From the cell containing the given text, extract its center point as (X, Y) coordinate. 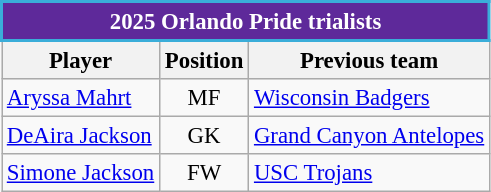
Previous team (370, 60)
Position (204, 60)
Wisconsin Badgers (370, 98)
USC Trojans (370, 173)
GK (204, 136)
2025 Orlando Pride trialists (246, 22)
MF (204, 98)
Aryssa Mahrt (81, 98)
DeAira Jackson (81, 136)
FW (204, 173)
Simone Jackson (81, 173)
Player (81, 60)
Grand Canyon Antelopes (370, 136)
